From the cell containing the given text, extract its center point as (x, y) coordinate. 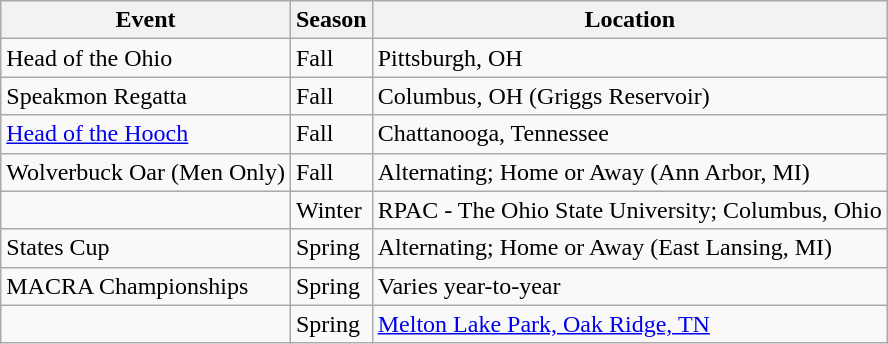
Speakmon Regatta (146, 96)
MACRA Championships (146, 286)
Event (146, 20)
Alternating; Home or Away (East Lansing, MI) (630, 248)
Chattanooga, Tennessee (630, 134)
Varies year-to-year (630, 286)
States Cup (146, 248)
Pittsburgh, OH (630, 58)
Head of the Hooch (146, 134)
Alternating; Home or Away (Ann Arbor, MI) (630, 172)
Columbus, OH (Griggs Reservoir) (630, 96)
RPAC - The Ohio State University; Columbus, Ohio (630, 210)
Head of the Ohio (146, 58)
Location (630, 20)
Melton Lake Park, Oak Ridge, TN (630, 324)
Wolverbuck Oar (Men Only) (146, 172)
Winter (331, 210)
Season (331, 20)
